For the text-containing cell, return its midpoint in [x, y] coordinate format. 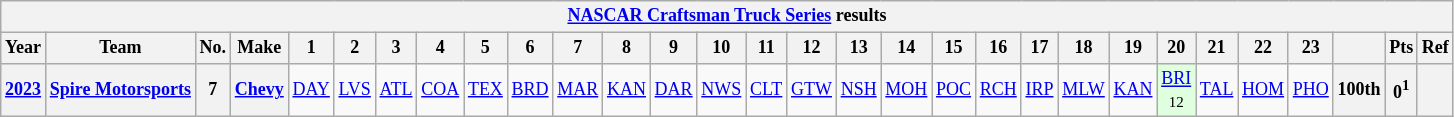
NWS [722, 90]
IRP [1040, 90]
19 [1133, 48]
Ref [1435, 48]
22 [1264, 48]
BRI12 [1176, 90]
NASCAR Craftsman Truck Series results [727, 16]
5 [486, 48]
Chevy [259, 90]
12 [812, 48]
14 [906, 48]
BRD [530, 90]
MAR [578, 90]
13 [858, 48]
Team [120, 48]
No. [212, 48]
RCH [998, 90]
01 [1402, 90]
17 [1040, 48]
Make [259, 48]
4 [440, 48]
2 [354, 48]
100th [1359, 90]
TEX [486, 90]
Pts [1402, 48]
ATL [396, 90]
9 [674, 48]
21 [1217, 48]
23 [1310, 48]
18 [1084, 48]
Spire Motorsports [120, 90]
MOH [906, 90]
DAY [311, 90]
15 [954, 48]
1 [311, 48]
8 [627, 48]
GTW [812, 90]
LVS [354, 90]
DAR [674, 90]
Year [24, 48]
COA [440, 90]
11 [766, 48]
6 [530, 48]
POC [954, 90]
NSH [858, 90]
PHO [1310, 90]
2023 [24, 90]
20 [1176, 48]
HOM [1264, 90]
CLT [766, 90]
16 [998, 48]
3 [396, 48]
TAL [1217, 90]
MLW [1084, 90]
10 [722, 48]
